For the text-containing cell, return its midpoint in [X, Y] coordinate format. 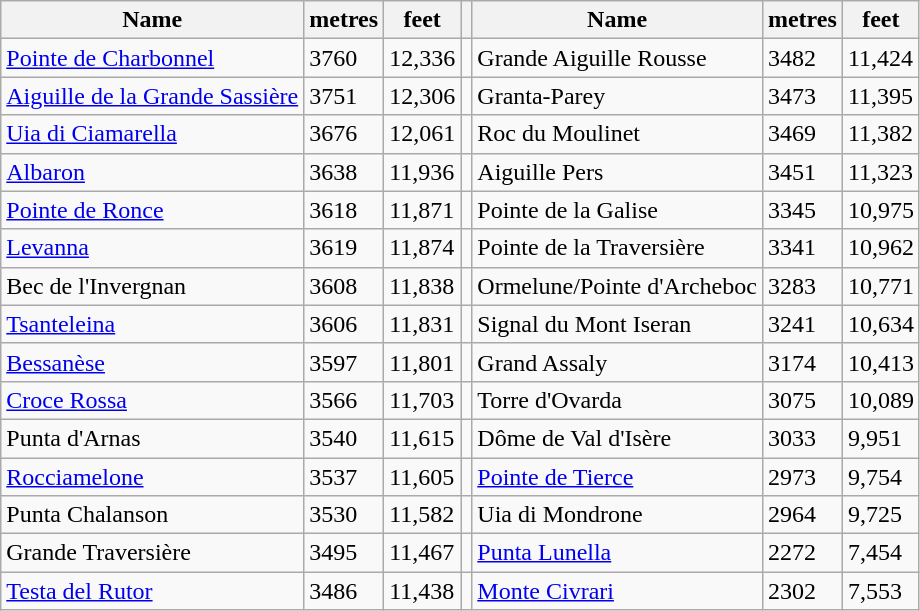
3473 [802, 96]
Testa del Rutor [152, 591]
11,438 [422, 591]
2964 [802, 515]
11,874 [422, 248]
3537 [344, 477]
Grande Traversière [152, 553]
3486 [344, 591]
7,454 [880, 553]
Pointe de Ronce [152, 210]
10,975 [880, 210]
Albaron [152, 172]
3482 [802, 58]
3174 [802, 362]
Monte Civrari [618, 591]
3638 [344, 172]
3619 [344, 248]
3341 [802, 248]
Punta Chalanson [152, 515]
7,553 [880, 591]
Pointe de la Traversière [618, 248]
3033 [802, 438]
11,467 [422, 553]
2302 [802, 591]
11,871 [422, 210]
Dôme de Val d'Isère [618, 438]
Roc du Moulinet [618, 134]
Pointe de la Galise [618, 210]
11,323 [880, 172]
Punta d'Arnas [152, 438]
3676 [344, 134]
Pointe de Charbonnel [152, 58]
10,413 [880, 362]
12,061 [422, 134]
9,951 [880, 438]
Punta Lunella [618, 553]
Signal du Mont Iseran [618, 324]
10,634 [880, 324]
3241 [802, 324]
Grand Assaly [618, 362]
11,838 [422, 286]
10,771 [880, 286]
Croce Rossa [152, 400]
3283 [802, 286]
10,962 [880, 248]
3469 [802, 134]
Granta-Parey [618, 96]
3606 [344, 324]
3451 [802, 172]
3495 [344, 553]
Uia di Ciamarella [152, 134]
Torre d'Ovarda [618, 400]
3751 [344, 96]
3566 [344, 400]
11,831 [422, 324]
Bessanèse [152, 362]
3075 [802, 400]
12,306 [422, 96]
3608 [344, 286]
11,395 [880, 96]
3597 [344, 362]
11,936 [422, 172]
11,424 [880, 58]
Grande Aiguille Rousse [618, 58]
11,615 [422, 438]
2973 [802, 477]
Aiguille Pers [618, 172]
3540 [344, 438]
3345 [802, 210]
Tsanteleina [152, 324]
10,089 [880, 400]
Ormelune/Pointe d'Archeboc [618, 286]
2272 [802, 553]
11,801 [422, 362]
9,725 [880, 515]
3530 [344, 515]
Aiguille de la Grande Sassière [152, 96]
11,382 [880, 134]
12,336 [422, 58]
Bec de l'Invergnan [152, 286]
Rocciamelone [152, 477]
11,703 [422, 400]
Uia di Mondrone [618, 515]
9,754 [880, 477]
Levanna [152, 248]
11,605 [422, 477]
11,582 [422, 515]
3760 [344, 58]
3618 [344, 210]
Pointe de Tierce [618, 477]
